Pinpoint the cell where the given text exists, returning its [X, Y] midpoint coordinate. 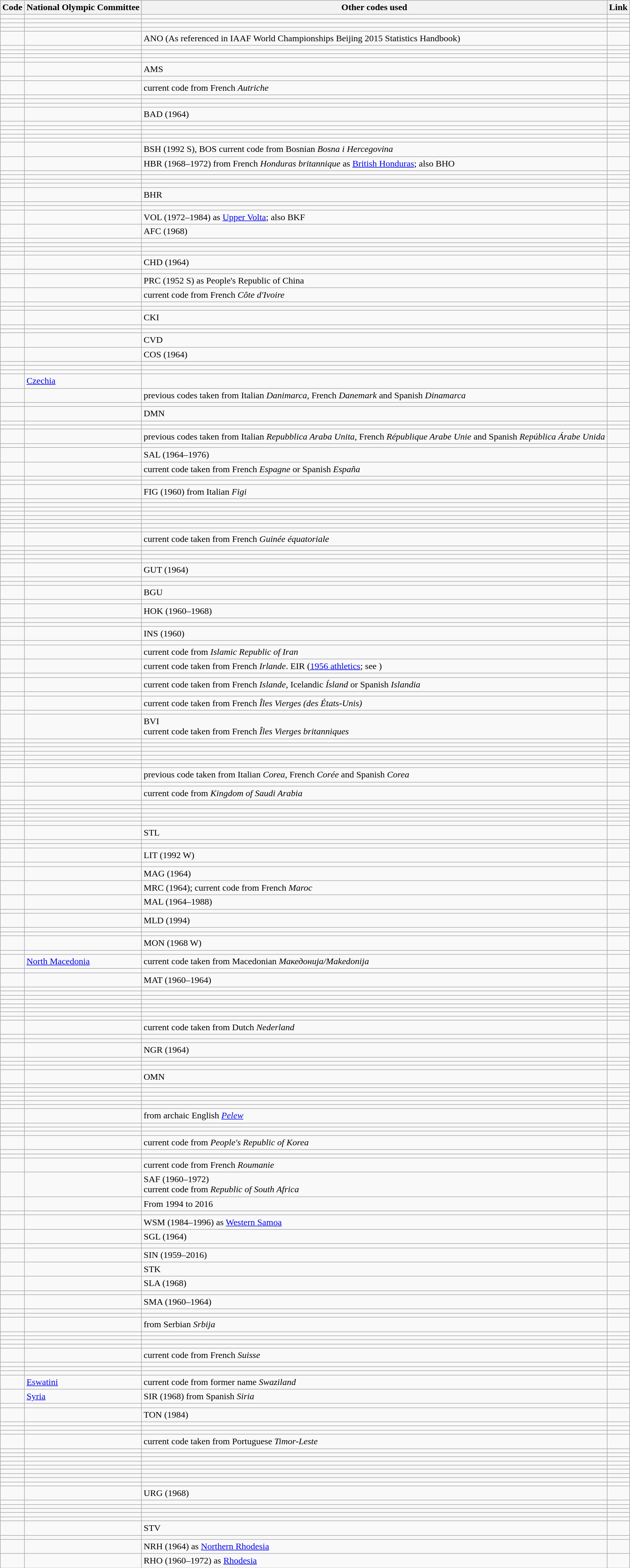
LIT (1992 W) [374, 855]
MRC (1964); current code from French Maroc [374, 888]
BVIcurrent code taken from French Îles Vierges britanniques [374, 727]
NRH (1964) as Northern Rhodesia [374, 1547]
from archaic English Pelew [374, 1116]
MAT (1960–1964) [374, 980]
current code taken from French Espagne or Spanish España [374, 469]
HOK (1960–1968) [374, 611]
PRC (1952 S) as People's Republic of China [374, 281]
OMN [374, 1077]
current code from French Côte d'Ivoire [374, 295]
HBR (1968–1972) from French Honduras britannique as British Honduras; also BHO [374, 164]
NGR (1964) [374, 1050]
MON (1968 W) [374, 943]
Code [12, 8]
CHD (1964) [374, 262]
BGU [374, 593]
ANO (As referenced in IAAF World Championships Beijing 2015 Statistics Handbook) [374, 38]
MAG (1964) [374, 873]
COS (1964) [374, 354]
BAD (1964) [374, 114]
current code from French Autriche [374, 87]
SMA (1960–1964) [374, 1302]
SAF (1960–1972)current code from Republic of South Africa [374, 1184]
CVD [374, 340]
STV [374, 1528]
from Serbian Srbija [374, 1324]
current code from former name Swaziland [374, 1382]
National Olympic Committee [83, 8]
STK [374, 1269]
DMN [374, 414]
FIG (1960) from Italian Figi [374, 492]
Syria [83, 1396]
SIN (1959–2016) [374, 1255]
CKI [374, 317]
RHO (1960–1972) as Rhodesia [374, 1561]
previous codes taken from Italian Danimarca, French Danemark and Spanish Dinamarca [374, 395]
current code taken from Dutch Nederland [374, 1027]
Eswatini [83, 1382]
TON (1984) [374, 1415]
STL [374, 833]
current code taken from Macedonian Македонија/Makedonija [374, 962]
URG (1968) [374, 1493]
MAL (1964–1988) [374, 902]
current code from Kingdom of Saudi Arabia [374, 793]
BSH (1992 S), BOS current code from Bosnian Bosna i Hercegovina [374, 149]
current code taken from French Guinée équatoriale [374, 539]
current code taken from French Îles Vierges (des États-Unis) [374, 703]
BHR [374, 195]
SLA (1968) [374, 1283]
WSM (1984–1996) as Western Samoa [374, 1222]
SGL (1964) [374, 1236]
Link [618, 8]
AMS [374, 69]
North Macedonia [83, 962]
current code taken from French Irlande. EIR (1956 athletics; see ) [374, 666]
current code taken from French Islande, Icelandic Ísland or Spanish Islandia [374, 684]
AFC (1968) [374, 231]
current code from French Roumanie [374, 1165]
current code taken from Portuguese Timor-Leste [374, 1441]
GUT (1964) [374, 570]
SIR (1968) from Spanish Siria [374, 1396]
previous code taken from Italian Corea, French Corée and Spanish Corea [374, 775]
previous codes taken from Italian Repubblica Araba Unita, French République Arabe Unie and Spanish República Árabe Unida [374, 436]
current code from French Suisse [374, 1355]
current code from Islamic Republic of Iran [374, 652]
SAL (1964–1976) [374, 455]
From 1994 to 2016 [374, 1204]
Other codes used [374, 8]
current code from People's Republic of Korea [374, 1142]
Czechia [83, 381]
INS (1960) [374, 633]
VOL (1972–1984) as Upper Volta; also BKF [374, 217]
MLD (1994) [374, 920]
